Provide the [x, y] coordinate of the cell's center where the given text is located.  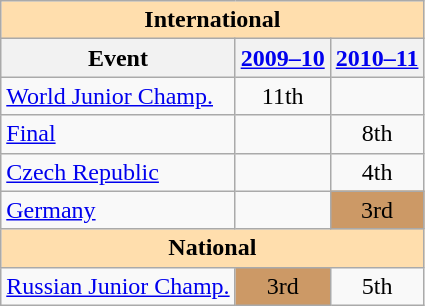
National [212, 248]
2010–11 [377, 58]
Russian Junior Champ. [118, 286]
2009–10 [282, 58]
11th [282, 96]
Event [118, 58]
Czech Republic [118, 172]
International [212, 20]
Germany [118, 210]
8th [377, 134]
World Junior Champ. [118, 96]
5th [377, 286]
4th [377, 172]
Final [118, 134]
